Provide the (x, y) coordinate of the cell's center where the given text is located.  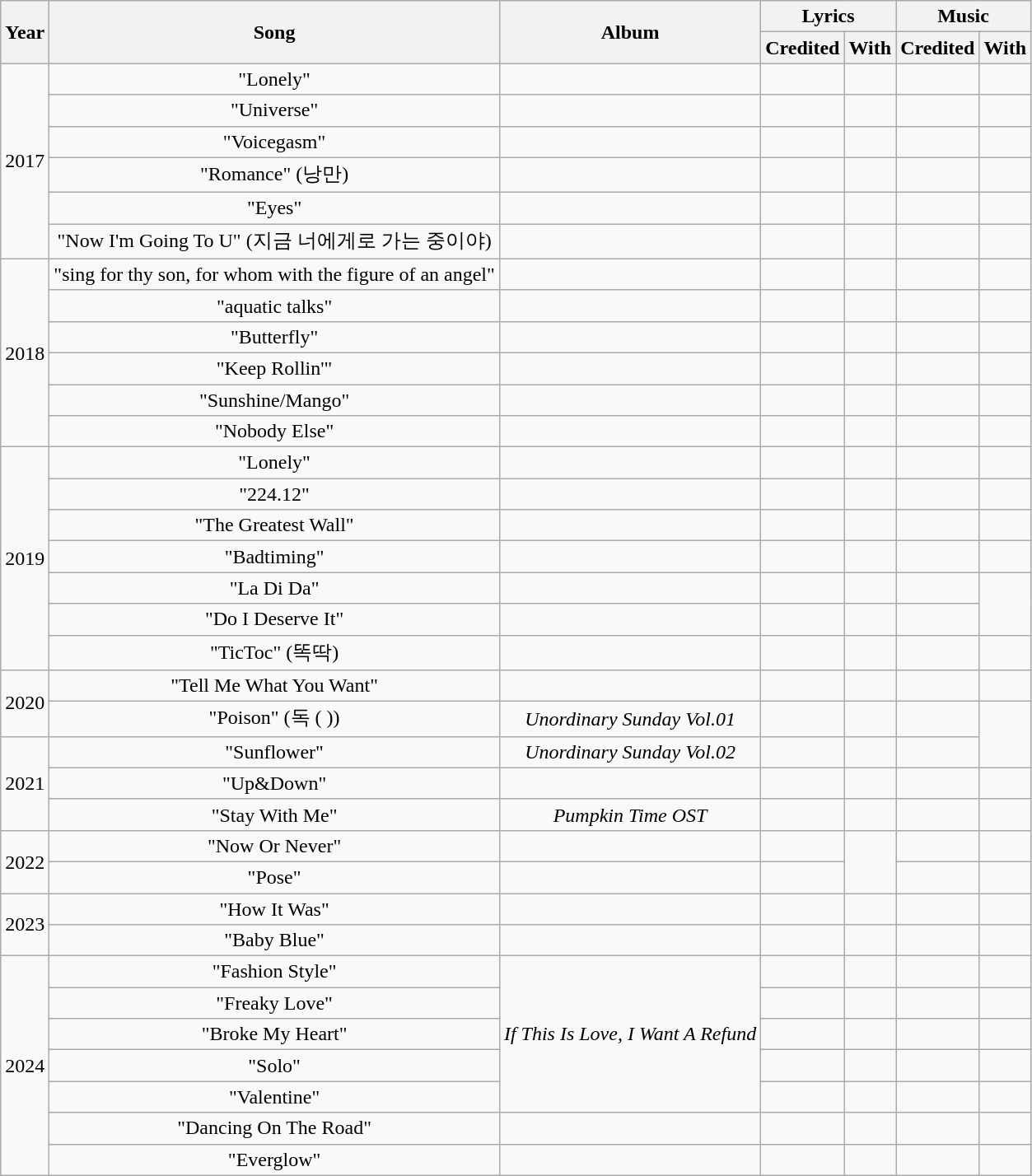
"Badtiming" (275, 557)
"Fashion Style" (275, 972)
"TicToc" (똑딱) (275, 652)
"Valentine" (275, 1097)
Unordinary Sunday Vol.01 (629, 720)
"Baby Blue" (275, 940)
"Stay With Me" (275, 814)
"Keep Rollin'" (275, 368)
2022 (25, 861)
"Up&Down" (275, 783)
"224.12" (275, 494)
"The Greatest Wall" (275, 525)
"Tell Me What You Want" (275, 686)
"Poison" (독 ( )) (275, 720)
"Dancing On The Road" (275, 1128)
"aquatic talks" (275, 306)
"Nobody Else" (275, 432)
2020 (25, 703)
2018 (25, 352)
"La Di Da" (275, 588)
"Broke My Heart" (275, 1034)
"Freaky Love" (275, 1003)
"Solo" (275, 1066)
"Now Or Never" (275, 846)
"sing for thy son, for whom with the figure of an angel" (275, 274)
"Everglow" (275, 1160)
"Sunflower" (275, 752)
Song (275, 32)
2024 (25, 1066)
"How It Was" (275, 908)
"Voicegasm" (275, 142)
"Universe" (275, 110)
2021 (25, 783)
2017 (25, 161)
"Butterfly" (275, 337)
Album (629, 32)
If This Is Love, I Want A Refund (629, 1034)
Pumpkin Time OST (629, 814)
"Pose" (275, 877)
Lyrics (829, 16)
"Now I'm Going To U" (지금 너에게로 가는 중이야) (275, 242)
"Eyes" (275, 208)
Music (964, 16)
"Do I Deserve It" (275, 619)
Year (25, 32)
2019 (25, 558)
"Romance" (낭만) (275, 175)
2023 (25, 924)
"Sunshine/Mango" (275, 399)
Unordinary Sunday Vol.02 (629, 752)
